Detect which cell encompasses the target text, then output its [X, Y] center coordinate. 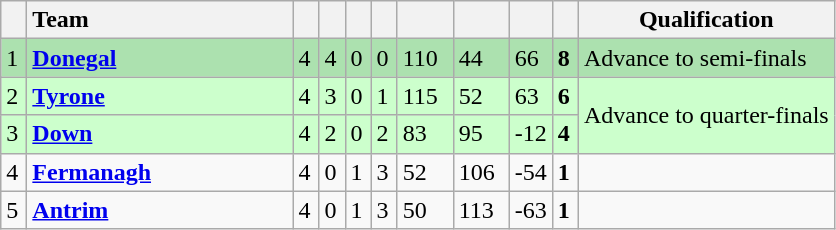
-12 [530, 134]
95 [481, 134]
-54 [530, 172]
Down [160, 134]
-63 [530, 210]
63 [530, 96]
83 [425, 134]
Advance to quarter-finals [706, 115]
110 [425, 58]
Advance to semi-finals [706, 58]
Tyrone [160, 96]
44 [481, 58]
Team [160, 20]
66 [530, 58]
115 [425, 96]
5 [14, 210]
106 [481, 172]
113 [481, 210]
50 [425, 210]
Antrim [160, 210]
Qualification [706, 20]
Donegal [160, 58]
Fermanagh [160, 172]
8 [565, 58]
6 [565, 96]
